Search for the cell housing the specified text and yield its [X, Y] center coordinate. 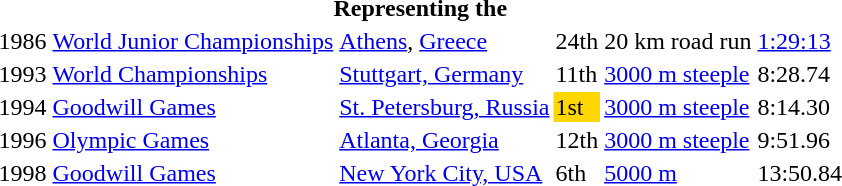
World Junior Championships [193, 41]
St. Petersburg, Russia [444, 107]
12th [577, 140]
24th [577, 41]
Olympic Games [193, 140]
Athens, Greece [444, 41]
11th [577, 74]
20 km road run [678, 41]
Goodwill Games [193, 107]
Atlanta, Georgia [444, 140]
World Championships [193, 74]
Stuttgart, Germany [444, 74]
1st [577, 107]
